Locate the cell with the specified text and output its [X, Y] center coordinate. 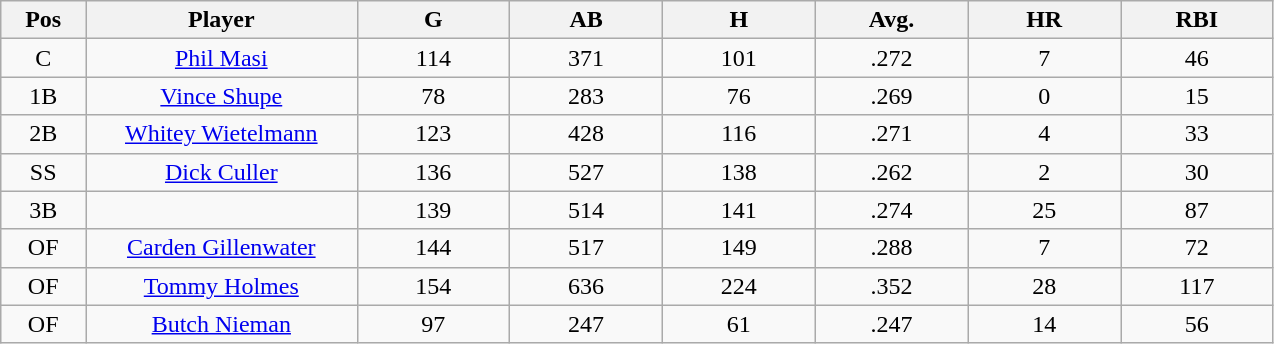
72 [1196, 248]
25 [1044, 210]
.262 [892, 172]
30 [1196, 172]
Player [222, 20]
4 [1044, 134]
14 [1044, 324]
3B [44, 210]
56 [1196, 324]
.352 [892, 286]
Phil Masi [222, 58]
AB [586, 20]
Pos [44, 20]
.288 [892, 248]
517 [586, 248]
Vince Shupe [222, 96]
76 [738, 96]
0 [1044, 96]
78 [434, 96]
HR [1044, 20]
116 [738, 134]
.269 [892, 96]
87 [1196, 210]
SS [44, 172]
Whitey Wietelmann [222, 134]
97 [434, 324]
Carden Gillenwater [222, 248]
2B [44, 134]
101 [738, 58]
123 [434, 134]
.271 [892, 134]
247 [586, 324]
117 [1196, 286]
Butch Nieman [222, 324]
138 [738, 172]
Tommy Holmes [222, 286]
144 [434, 248]
.272 [892, 58]
636 [586, 286]
149 [738, 248]
514 [586, 210]
154 [434, 286]
141 [738, 210]
Avg. [892, 20]
428 [586, 134]
136 [434, 172]
283 [586, 96]
2 [1044, 172]
H [738, 20]
15 [1196, 96]
RBI [1196, 20]
Dick Culler [222, 172]
139 [434, 210]
46 [1196, 58]
28 [1044, 286]
61 [738, 324]
33 [1196, 134]
G [434, 20]
114 [434, 58]
.247 [892, 324]
527 [586, 172]
224 [738, 286]
1B [44, 96]
C [44, 58]
.274 [892, 210]
371 [586, 58]
